Extract the (x, y) coordinate from the center of the cell holding the provided text.  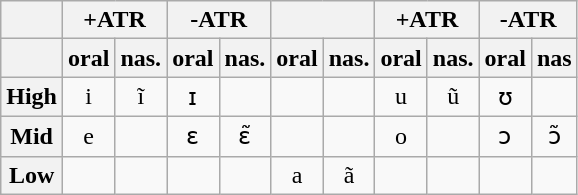
ɔ̃ (554, 136)
ũ (453, 97)
Mid (32, 136)
ã (349, 175)
e (89, 136)
ɪ (193, 97)
nas (554, 58)
o (401, 136)
ĩ (141, 97)
High (32, 97)
ɛ (193, 136)
u (401, 97)
Low (32, 175)
ɛ̃ (245, 136)
i (89, 97)
a (297, 175)
ʊ (505, 97)
ɔ (505, 136)
